Search for the cell housing the specified text and yield its (x, y) center coordinate. 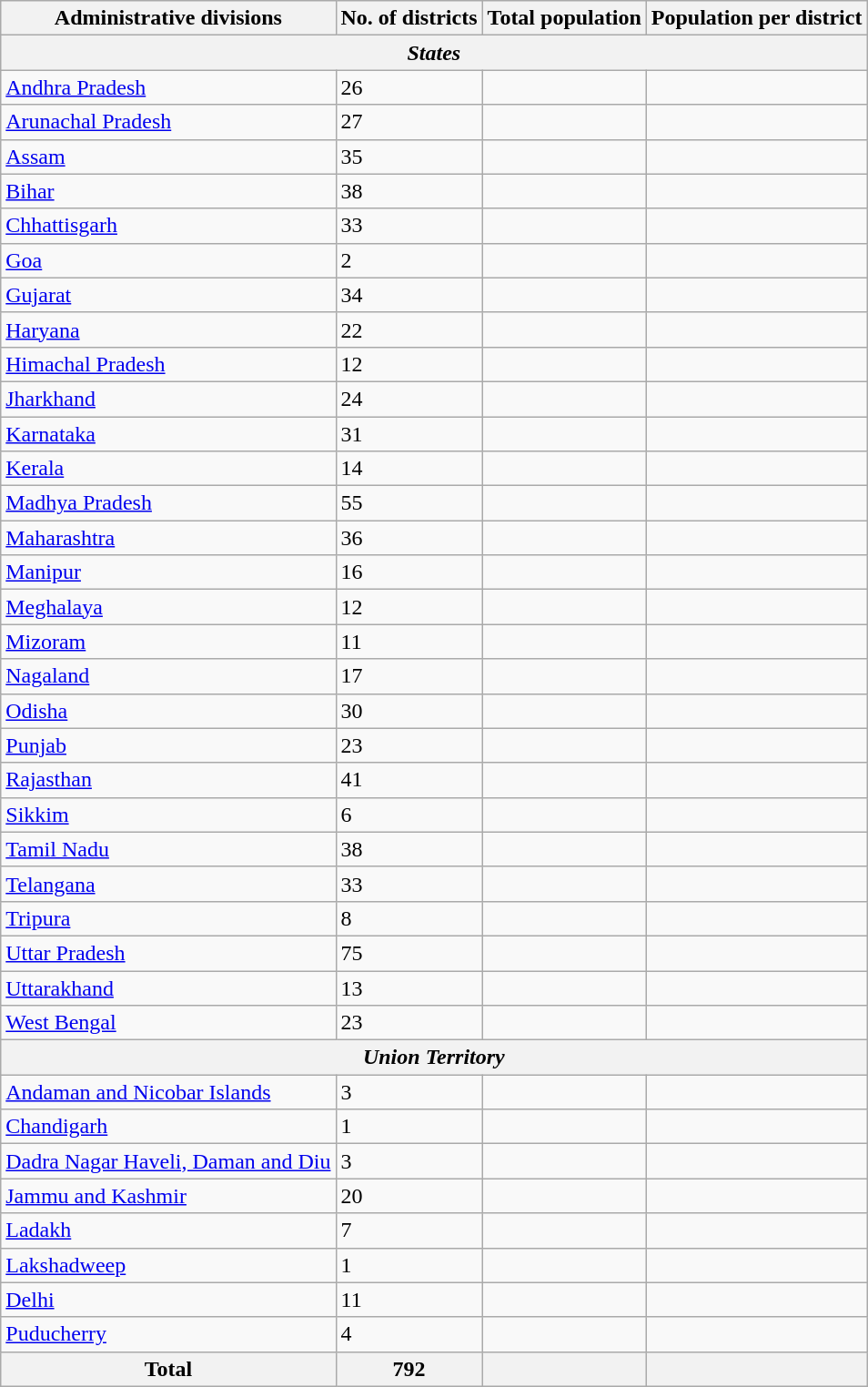
Tamil Nadu (168, 849)
Arunachal Pradesh (168, 122)
Tripura (168, 918)
75 (409, 953)
22 (409, 329)
Sikkim (168, 815)
Uttarakhand (168, 987)
34 (409, 295)
Puducherry (168, 1334)
41 (409, 780)
Andhra Pradesh (168, 87)
Goa (168, 260)
Chhattisgarh (168, 226)
Madhya Pradesh (168, 503)
Assam (168, 157)
26 (409, 87)
27 (409, 122)
31 (409, 434)
8 (409, 918)
Nagaland (168, 676)
36 (409, 538)
2 (409, 260)
Delhi (168, 1300)
Administrative divisions (168, 18)
Total population (564, 18)
Jammu and Kashmir (168, 1196)
7 (409, 1230)
Lakshadweep (168, 1265)
Telangana (168, 884)
30 (409, 711)
Punjab (168, 745)
Total (168, 1369)
17 (409, 676)
Chandigarh (168, 1127)
Mizoram (168, 642)
20 (409, 1196)
6 (409, 815)
Meghalaya (168, 607)
No. of districts (409, 18)
West Bengal (168, 1023)
Andaman and Nicobar Islands (168, 1092)
792 (409, 1369)
16 (409, 572)
Kerala (168, 469)
Population per district (757, 18)
Bihar (168, 191)
Ladakh (168, 1230)
States (434, 53)
Karnataka (168, 434)
Union Territory (434, 1058)
Manipur (168, 572)
Maharashtra (168, 538)
Odisha (168, 711)
Dadra Nagar Haveli, Daman and Diu (168, 1161)
Rajasthan (168, 780)
Haryana (168, 329)
35 (409, 157)
Himachal Pradesh (168, 364)
Jharkhand (168, 399)
24 (409, 399)
Uttar Pradesh (168, 953)
Gujarat (168, 295)
4 (409, 1334)
14 (409, 469)
55 (409, 503)
13 (409, 987)
